Extract the (X, Y) coordinate from the center of the cell holding the provided text.  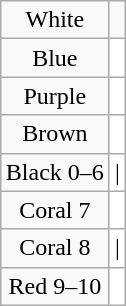
Purple (54, 96)
Brown (54, 134)
Coral 8 (54, 248)
Black 0–6 (54, 172)
Blue (54, 58)
Red 9–10 (54, 286)
Coral 7 (54, 210)
White (54, 20)
